Extract the (X, Y) coordinate from the center of the cell holding the provided text.  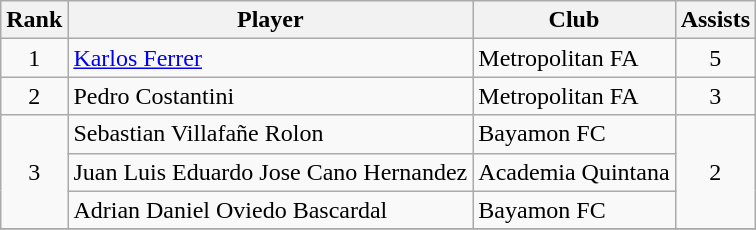
Player (270, 20)
5 (715, 58)
Academia Quintana (574, 172)
Pedro Costantini (270, 96)
Assists (715, 20)
Juan Luis Eduardo Jose Cano Hernandez (270, 172)
Sebastian Villafañe Rolon (270, 134)
Club (574, 20)
Karlos Ferrer (270, 58)
1 (34, 58)
Adrian Daniel Oviedo Bascardal (270, 210)
Rank (34, 20)
